Output the (x, y) coordinate of the center of the cell containing the given text.  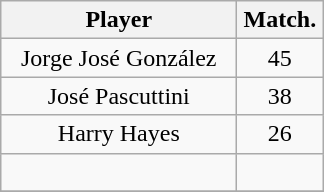
Harry Hayes (119, 134)
Player (119, 20)
38 (280, 96)
Jorge José González (119, 58)
Match. (280, 20)
26 (280, 134)
José Pascuttini (119, 96)
45 (280, 58)
